Identify which cell holds the provided text, then report its [X, Y] central coordinate. 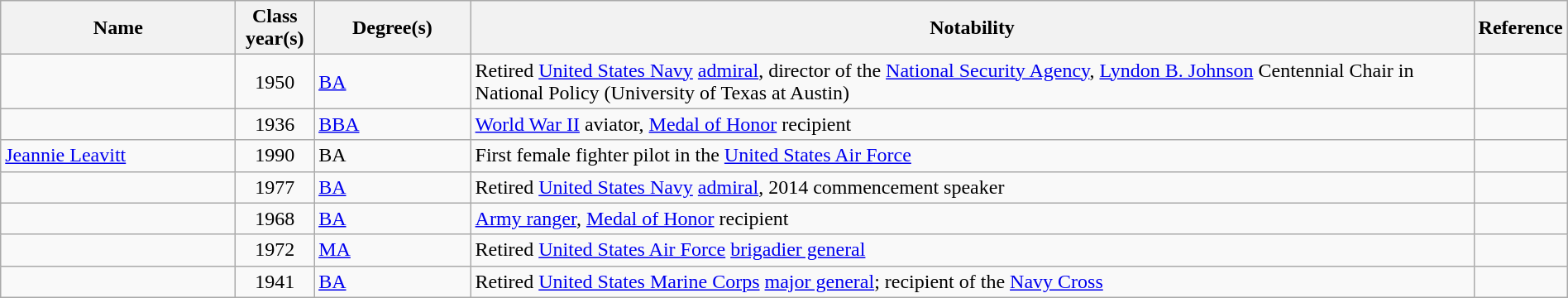
1968 [275, 219]
Retired United States Navy admiral, 2014 commencement speaker [973, 187]
1936 [275, 124]
1972 [275, 250]
Reference [1520, 28]
Retired United States Air Force brigadier general [973, 250]
MA [392, 250]
1941 [275, 281]
Class year(s) [275, 28]
Army ranger, Medal of Honor recipient [973, 219]
Degree(s) [392, 28]
1977 [275, 187]
Retired United States Marine Corps major general; recipient of the Navy Cross [973, 281]
BBA [392, 124]
Notability [973, 28]
Jeannie Leavitt [118, 156]
World War II aviator, Medal of Honor recipient [973, 124]
Name [118, 28]
1950 [275, 81]
1990 [275, 156]
First female fighter pilot in the United States Air Force [973, 156]
